Pinpoint the cell where the given text exists, returning its [x, y] midpoint coordinate. 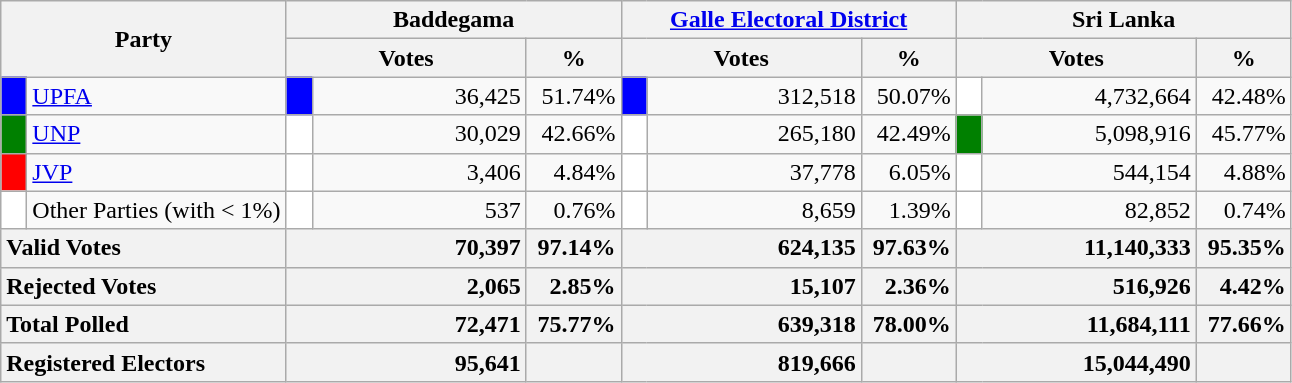
82,852 [1089, 210]
2.36% [908, 286]
5,098,916 [1089, 134]
45.77% [1244, 134]
15,107 [741, 286]
537 [419, 210]
624,135 [741, 248]
95,641 [406, 362]
Valid Votes [144, 248]
30,029 [419, 134]
95.35% [1244, 248]
312,518 [754, 96]
70,397 [406, 248]
77.66% [1244, 324]
4.88% [1244, 172]
2,065 [406, 286]
516,926 [1076, 286]
544,154 [1089, 172]
11,684,111 [1076, 324]
72,471 [406, 324]
JVP [156, 172]
42.66% [574, 134]
8,659 [754, 210]
97.63% [908, 248]
6.05% [908, 172]
15,044,490 [1076, 362]
4,732,664 [1089, 96]
Registered Electors [144, 362]
0.76% [574, 210]
Rejected Votes [144, 286]
51.74% [574, 96]
Party [144, 39]
4.42% [1244, 286]
50.07% [908, 96]
UPFA [156, 96]
4.84% [574, 172]
11,140,333 [1076, 248]
Baddegama [454, 20]
37,778 [754, 172]
2.85% [574, 286]
0.74% [1244, 210]
1.39% [908, 210]
Galle Electoral District [788, 20]
Total Polled [144, 324]
97.14% [574, 248]
75.77% [574, 324]
3,406 [419, 172]
42.49% [908, 134]
Other Parties (with < 1%) [156, 210]
Sri Lanka [1124, 20]
36,425 [419, 96]
UNP [156, 134]
78.00% [908, 324]
42.48% [1244, 96]
265,180 [754, 134]
819,666 [741, 362]
639,318 [741, 324]
